Return (x, y) of the center of cell containing provided text 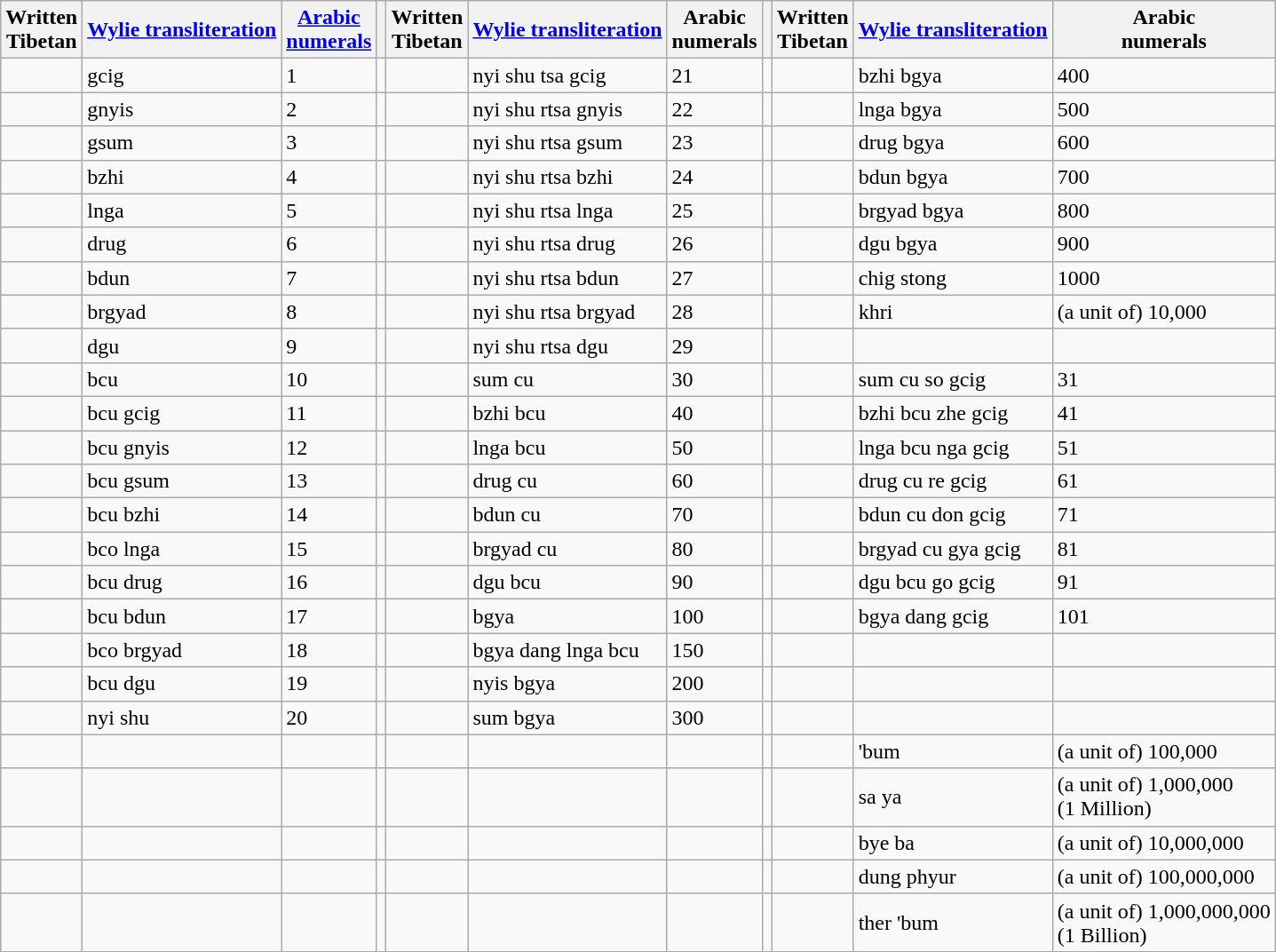
nyi shu rtsa lnga (567, 210)
dung phyur (953, 877)
sum bgya (567, 718)
25 (714, 210)
dgu bcu (567, 583)
200 (714, 684)
50 (714, 447)
400 (1163, 75)
500 (1163, 109)
lnga bgya (953, 109)
70 (714, 515)
41 (1163, 413)
nyi shu rtsa drug (567, 244)
nyi shu tsa gcig (567, 75)
gnyis (182, 109)
13 (329, 481)
5 (329, 210)
18 (329, 650)
bdun cu (567, 515)
100 (714, 616)
30 (714, 379)
sa ya (953, 797)
bdun (182, 278)
nyi shu rtsa gnyis (567, 109)
brgyad (182, 312)
gcig (182, 75)
20 (329, 718)
(a unit of) 10,000,000 (1163, 843)
24 (714, 177)
bcu gcig (182, 413)
800 (1163, 210)
lnga (182, 210)
6 (329, 244)
bzhi bgya (953, 75)
4 (329, 177)
bco brgyad (182, 650)
9 (329, 345)
22 (714, 109)
17 (329, 616)
27 (714, 278)
23 (714, 143)
bcu gnyis (182, 447)
12 (329, 447)
lnga bcu (567, 447)
bye ba (953, 843)
2 (329, 109)
bzhi bcu zhe gcig (953, 413)
(a unit of) 100,000 (1163, 751)
brgyad cu (567, 549)
bco lnga (182, 549)
nyi shu rtsa bzhi (567, 177)
sum cu (567, 379)
nyi shu rtsa bdun (567, 278)
bdun bgya (953, 177)
19 (329, 684)
lnga bcu nga gcig (953, 447)
60 (714, 481)
dgu (182, 345)
bzhi (182, 177)
10 (329, 379)
26 (714, 244)
bdun cu don gcig (953, 515)
(a unit of) 10,000 (1163, 312)
bzhi bcu (567, 413)
sum cu so gcig (953, 379)
'bum (953, 751)
300 (714, 718)
khri (953, 312)
900 (1163, 244)
bcu bdun (182, 616)
40 (714, 413)
80 (714, 549)
bcu dgu (182, 684)
28 (714, 312)
nyi shu (182, 718)
8 (329, 312)
1000 (1163, 278)
(a unit of) 1,000,000(1 Million) (1163, 797)
71 (1163, 515)
51 (1163, 447)
(a unit of) 1,000,000,000(1 Billion) (1163, 922)
nyi shu rtsa dgu (567, 345)
91 (1163, 583)
29 (714, 345)
61 (1163, 481)
21 (714, 75)
31 (1163, 379)
bcu (182, 379)
600 (1163, 143)
nyis bgya (567, 684)
7 (329, 278)
drug cu re gcig (953, 481)
101 (1163, 616)
bgya dang gcig (953, 616)
1 (329, 75)
700 (1163, 177)
nyi shu rtsa gsum (567, 143)
drug cu (567, 481)
bgya dang lnga bcu (567, 650)
11 (329, 413)
bgya (567, 616)
brgyad cu gya gcig (953, 549)
dgu bgya (953, 244)
bcu bzhi (182, 515)
bcu drug (182, 583)
14 (329, 515)
90 (714, 583)
nyi shu rtsa brgyad (567, 312)
gsum (182, 143)
15 (329, 549)
81 (1163, 549)
drug (182, 244)
brgyad bgya (953, 210)
dgu bcu go gcig (953, 583)
drug bgya (953, 143)
3 (329, 143)
bcu gsum (182, 481)
150 (714, 650)
ther 'bum (953, 922)
16 (329, 583)
chig stong (953, 278)
(a unit of) 100,000,000 (1163, 877)
